For the text-containing cell, return its midpoint in [X, Y] coordinate format. 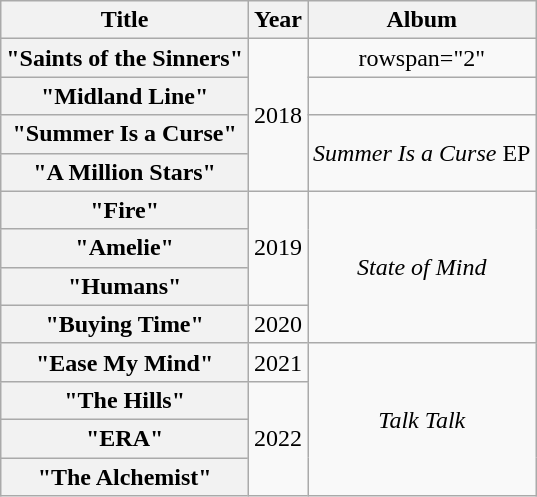
"Humans" [125, 286]
"ERA" [125, 438]
"The Hills" [125, 400]
"A Million Stars" [125, 172]
"Amelie" [125, 248]
Talk Talk [422, 419]
"Fire" [125, 210]
Summer Is a Curse EP [422, 153]
"The Alchemist" [125, 477]
"Buying Time" [125, 324]
"Midland Line" [125, 96]
State of Mind [422, 267]
"Saints of the Sinners" [125, 58]
"Summer Is a Curse" [125, 134]
2018 [278, 115]
rowspan="2" [422, 58]
Title [125, 20]
2019 [278, 248]
2020 [278, 324]
2022 [278, 438]
2021 [278, 362]
Year [278, 20]
"Ease My Mind" [125, 362]
Album [422, 20]
